Search for the cell housing the specified text and yield its (x, y) center coordinate. 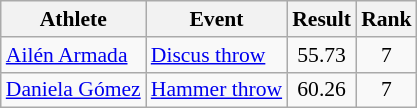
Discus throw (216, 55)
Result (322, 19)
Ailén Armada (74, 55)
Athlete (74, 19)
Event (216, 19)
Rank (386, 19)
60.26 (322, 90)
Daniela Gómez (74, 90)
55.73 (322, 55)
Hammer throw (216, 90)
